For the text-containing cell, return its midpoint in (x, y) coordinate format. 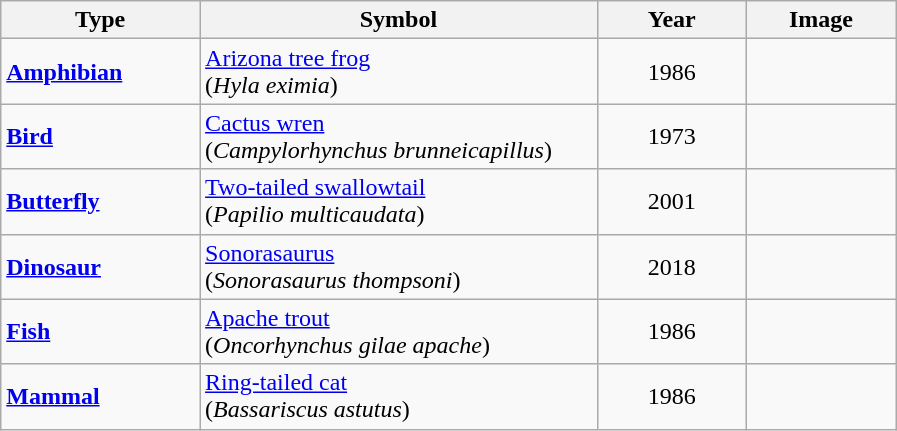
Year (672, 20)
Type (100, 20)
Image (820, 20)
1973 (672, 136)
Mammal (100, 396)
Cactus wren(Campylorhynchus brunneicapillus) (399, 136)
Arizona tree frog(Hyla eximia) (399, 72)
Two-tailed swallowtail(Papilio multicaudata) (399, 202)
Bird (100, 136)
Sonorasaurus(Sonorasaurus thompsoni) (399, 266)
Apache trout(Oncorhynchus gilae apache) (399, 332)
2018 (672, 266)
Fish (100, 332)
Ring-tailed cat(Bassariscus astutus) (399, 396)
Amphibian (100, 72)
Symbol (399, 20)
Butterfly (100, 202)
2001 (672, 202)
Dinosaur (100, 266)
